Extract the [X, Y] coordinate from the center of the cell holding the provided text.  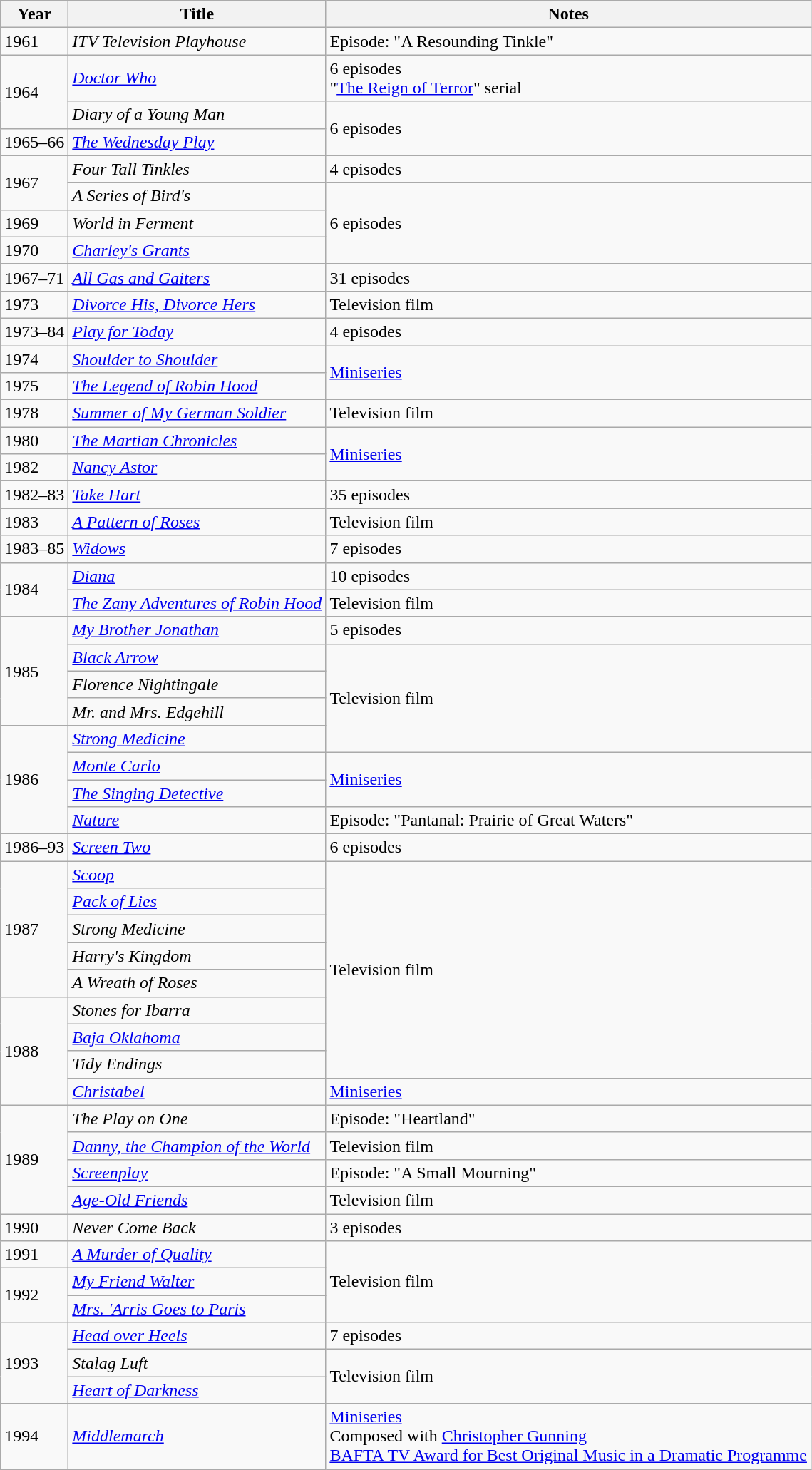
A Wreath of Roses [197, 983]
1975 [34, 386]
Heart of Darkness [197, 1390]
Head over Heels [197, 1336]
A Series of Bird's [197, 196]
MiniseriesComposed with Christopher GunningBAFTA TV Award for Best Original Music in a Dramatic Programme [569, 1436]
1973 [34, 304]
1965–66 [34, 142]
My Brother Jonathan [197, 630]
Mrs. 'Arris Goes to Paris [197, 1309]
1987 [34, 929]
1970 [34, 250]
1982 [34, 468]
35 episodes [569, 495]
Four Tall Tinkles [197, 169]
Christabel [197, 1091]
1985 [34, 671]
Notes [569, 14]
1984 [34, 590]
1982–83 [34, 495]
Mr. and Mrs. Edgehill [197, 711]
Screen Two [197, 848]
Diary of a Young Man [197, 115]
Stalag Luft [197, 1363]
My Friend Walter [197, 1282]
Black Arrow [197, 657]
1969 [34, 223]
Baja Oklahoma [197, 1037]
3 episodes [569, 1227]
Divorce His, Divorce Hers [197, 304]
1974 [34, 359]
1993 [34, 1363]
Title [197, 14]
The Legend of Robin Hood [197, 386]
1978 [34, 413]
5 episodes [569, 630]
Episode: "A Resounding Tinkle" [569, 41]
1990 [34, 1227]
1994 [34, 1436]
The Wednesday Play [197, 142]
1967–71 [34, 277]
1980 [34, 441]
The Singing Detective [197, 793]
Year [34, 14]
Episode: "Pantanal: Prairie of Great Waters" [569, 821]
All Gas and Gaiters [197, 277]
A Murder of Quality [197, 1255]
1986 [34, 779]
1986–93 [34, 848]
Shoulder to Shoulder [197, 359]
A Pattern of Roses [197, 522]
1961 [34, 41]
1983 [34, 522]
Episode: "Heartland" [569, 1119]
1991 [34, 1255]
Summer of My German Soldier [197, 413]
Harry's Kingdom [197, 956]
1967 [34, 183]
Play for Today [197, 331]
Charley's Grants [197, 250]
Nancy Astor [197, 468]
1988 [34, 1051]
The Zany Adventures of Robin Hood [197, 603]
Scoop [197, 875]
Pack of Lies [197, 902]
Monte Carlo [197, 766]
World in Ferment [197, 223]
1973–84 [34, 331]
Tidy Endings [197, 1064]
Middlemarch [197, 1436]
Episode: "A Small Mourning" [569, 1173]
Age-Old Friends [197, 1200]
Never Come Back [197, 1227]
1964 [34, 91]
1989 [34, 1159]
31 episodes [569, 277]
Screenplay [197, 1173]
The Martian Chronicles [197, 441]
Nature [197, 821]
Widows [197, 549]
Danny, the Champion of the World [197, 1146]
10 episodes [569, 576]
Doctor Who [197, 78]
6 episodes"The Reign of Terror" serial [569, 78]
The Play on One [197, 1119]
Take Hart [197, 495]
Florence Nightingale [197, 684]
Diana [197, 576]
1992 [34, 1295]
Stones for Ibarra [197, 1010]
1983–85 [34, 549]
ITV Television Playhouse [197, 41]
